Return the [x, y] coordinate for the center point of the cell that contains the specified text.  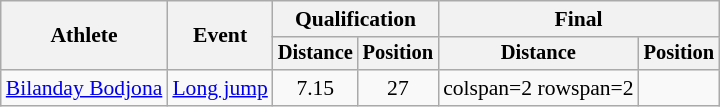
Event [220, 36]
Final [578, 19]
27 [398, 88]
Bilanday Bodjona [84, 88]
Athlete [84, 36]
colspan=2 rowspan=2 [538, 88]
7.15 [316, 88]
Long jump [220, 88]
Qualification [356, 19]
